Extract the (x, y) coordinate from the center of the cell holding the provided text.  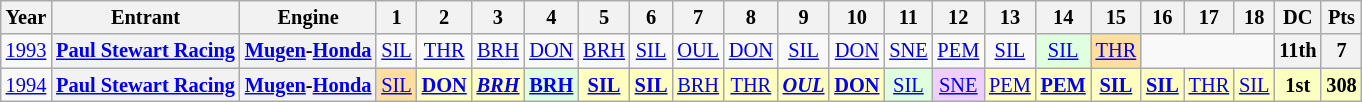
12 (959, 17)
DC (1298, 17)
14 (1064, 17)
1994 (26, 85)
18 (1254, 17)
16 (1162, 17)
Year (26, 17)
11th (1298, 51)
1 (396, 17)
6 (652, 17)
4 (551, 17)
8 (751, 17)
Entrant (146, 17)
9 (804, 17)
Engine (308, 17)
10 (856, 17)
3 (498, 17)
2 (444, 17)
5 (604, 17)
15 (1116, 17)
308 (1341, 85)
11 (908, 17)
1st (1298, 85)
1993 (26, 51)
Pts (1341, 17)
13 (1010, 17)
17 (1209, 17)
